Capture the cell that displays the provided text and extract its (x, y) central coordinate. 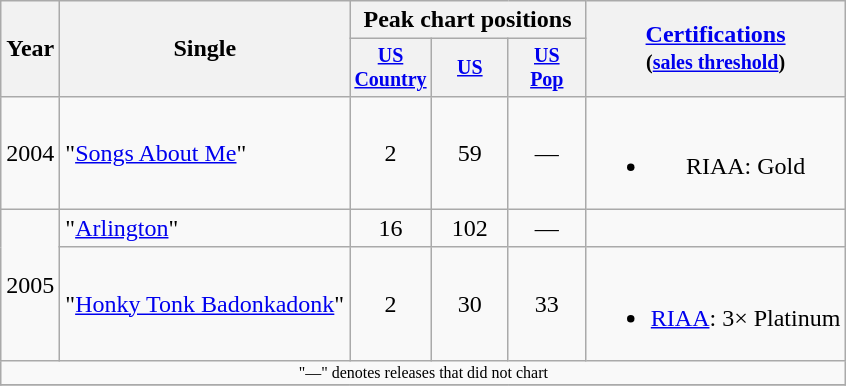
RIAA: 3× Platinum (716, 304)
RIAA: Gold (716, 152)
"Arlington" (205, 228)
Single (205, 49)
Certifications(sales threshold) (716, 49)
59 (470, 152)
30 (470, 304)
2004 (30, 152)
33 (546, 304)
US Country (391, 68)
"Songs About Me" (205, 152)
US (470, 68)
102 (470, 228)
"Honky Tonk Badonkadonk" (205, 304)
Year (30, 49)
"—" denotes releases that did not chart (424, 372)
2005 (30, 284)
Peak chart positions (468, 20)
USPop (546, 68)
16 (391, 228)
